Locate the cell with the specified text and output its (X, Y) center coordinate. 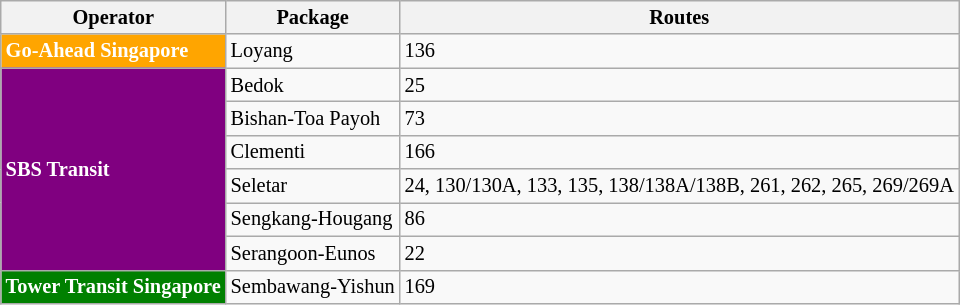
86 (680, 219)
Operator (114, 17)
22 (680, 253)
Sengkang-Hougang (313, 219)
Package (313, 17)
Bedok (313, 85)
25 (680, 85)
Tower Transit Singapore (114, 287)
Bishan-Toa Payoh (313, 118)
Routes (680, 17)
SBS Transit (114, 169)
169 (680, 287)
24, 130/130A, 133, 135, 138/138A/138B, 261, 262, 265, 269/269A (680, 186)
Go-Ahead Singapore (114, 51)
Loyang (313, 51)
73 (680, 118)
136 (680, 51)
Seletar (313, 186)
Sembawang-Yishun (313, 287)
Serangoon-Eunos (313, 253)
166 (680, 152)
Clementi (313, 152)
